Output the [X, Y] coordinate of the center of the cell containing the given text.  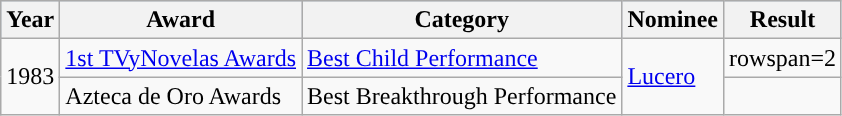
Year [30, 20]
Result [783, 20]
rowspan=2 [783, 58]
Best Breakthrough Performance [462, 96]
Lucero [673, 77]
Category [462, 20]
1st TVyNovelas Awards [181, 58]
Best Child Performance [462, 58]
Azteca de Oro Awards [181, 96]
Nominee [673, 20]
1983 [30, 77]
Award [181, 20]
